Search for the cell housing the specified text and yield its (X, Y) center coordinate. 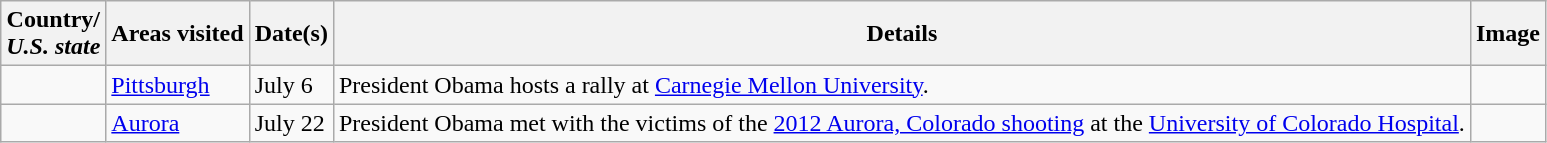
President Obama met with the victims of the 2012 Aurora, Colorado shooting at the University of Colorado Hospital. (902, 123)
Details (902, 34)
July 6 (291, 85)
Areas visited (178, 34)
Image (1508, 34)
Country/U.S. state (54, 34)
Pittsburgh (178, 85)
July 22 (291, 123)
President Obama hosts a rally at Carnegie Mellon University. (902, 85)
Date(s) (291, 34)
Aurora (178, 123)
